For the text-containing cell, return its midpoint in (X, Y) coordinate format. 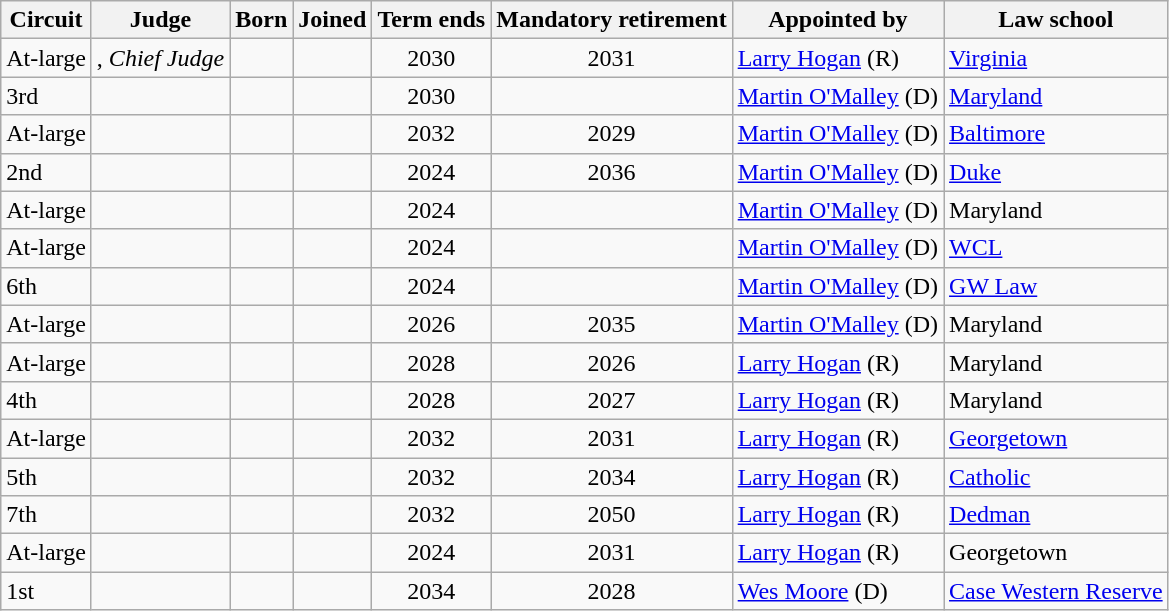
Term ends (432, 20)
Appointed by (838, 20)
2050 (612, 515)
WCL (1056, 248)
Born (262, 20)
Case Western Reserve (1056, 591)
2035 (612, 324)
7th (46, 515)
Baltimore (1056, 134)
2027 (612, 400)
1st (46, 591)
Mandatory retirement (612, 20)
Catholic (1056, 477)
4th (46, 400)
Wes Moore (D) (838, 591)
Circuit (46, 20)
Joined (332, 20)
, Chief Judge (160, 58)
Virginia (1056, 58)
6th (46, 286)
5th (46, 477)
Duke (1056, 172)
Dedman (1056, 515)
Law school (1056, 20)
2029 (612, 134)
2nd (46, 172)
2036 (612, 172)
Judge (160, 20)
3rd (46, 96)
GW Law (1056, 286)
